Capture the cell that displays the provided text and extract its [X, Y] central coordinate. 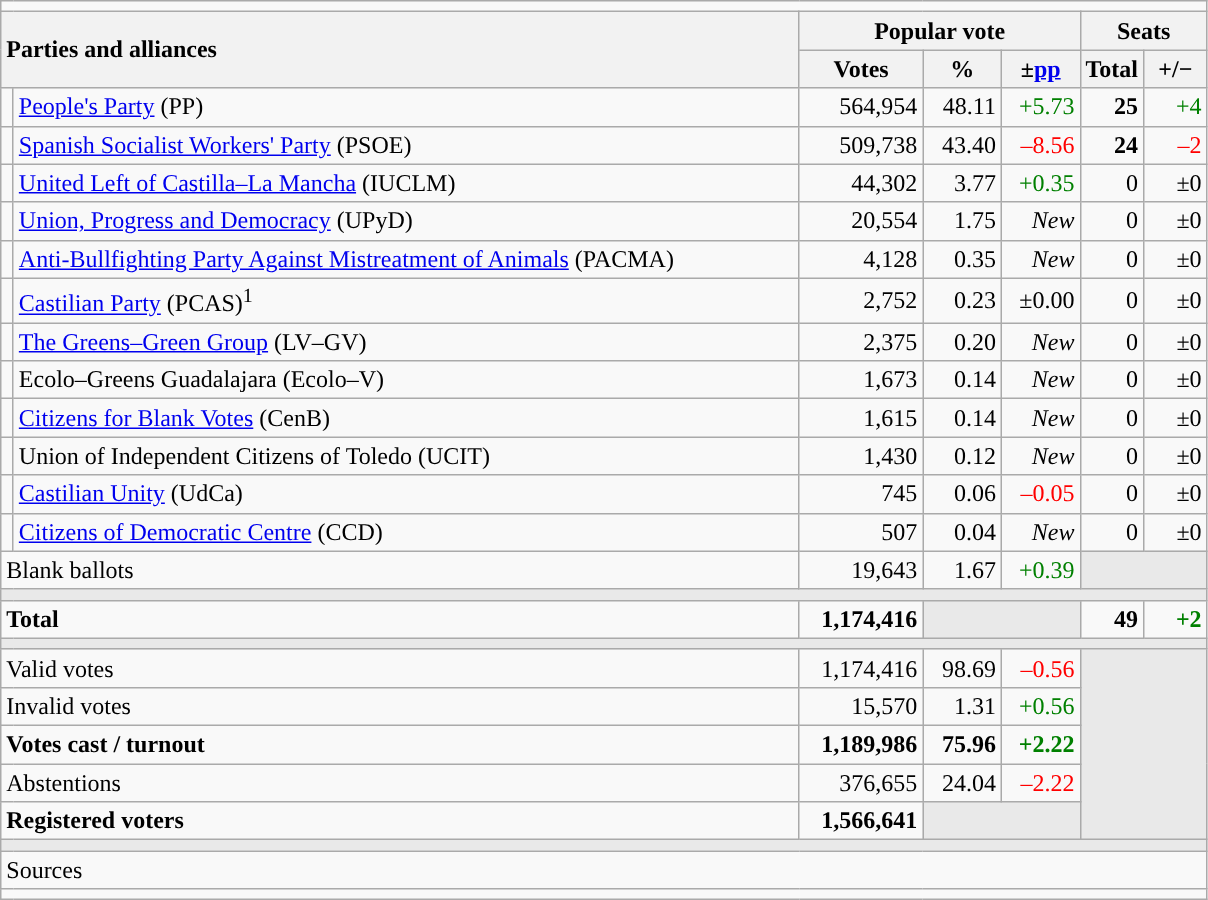
United Left of Castilla–La Mancha (IUCLM) [406, 183]
Blank ballots [400, 570]
0.20 [962, 342]
25 [1112, 107]
507 [861, 532]
43.40 [962, 145]
Anti-Bullfighting Party Against Mistreatment of Animals (PACMA) [406, 259]
–8.56 [1040, 145]
0.35 [962, 259]
±pp [1040, 69]
4,128 [861, 259]
Sources [604, 870]
0.23 [962, 300]
+2.22 [1040, 745]
24 [1112, 145]
19,643 [861, 570]
Castilian Unity (UdCa) [406, 494]
Parties and alliances [400, 50]
0.04 [962, 532]
564,954 [861, 107]
Abstentions [400, 783]
Registered voters [400, 821]
–2.22 [1040, 783]
Citizens for Blank Votes (CenB) [406, 418]
Votes [861, 69]
15,570 [861, 706]
0.06 [962, 494]
376,655 [861, 783]
49 [1112, 619]
1,189,986 [861, 745]
Ecolo–Greens Guadalajara (Ecolo–V) [406, 380]
Valid votes [400, 668]
1,673 [861, 380]
509,738 [861, 145]
+5.73 [1040, 107]
The Greens–Green Group (LV–GV) [406, 342]
44,302 [861, 183]
–0.05 [1040, 494]
1,566,641 [861, 821]
+0.56 [1040, 706]
Citizens of Democratic Centre (CCD) [406, 532]
75.96 [962, 745]
2,375 [861, 342]
People's Party (PP) [406, 107]
% [962, 69]
3.77 [962, 183]
–0.56 [1040, 668]
Union of Independent Citizens of Toledo (UCIT) [406, 456]
2,752 [861, 300]
+0.35 [1040, 183]
Union, Progress and Democracy (UPyD) [406, 221]
745 [861, 494]
98.69 [962, 668]
24.04 [962, 783]
+/− [1176, 69]
+2 [1176, 619]
Castilian Party (PCAS)1 [406, 300]
1.75 [962, 221]
Invalid votes [400, 706]
+4 [1176, 107]
Votes cast / turnout [400, 745]
1,615 [861, 418]
–2 [1176, 145]
20,554 [861, 221]
Popular vote [940, 31]
1,430 [861, 456]
Seats [1144, 31]
Spanish Socialist Workers' Party (PSOE) [406, 145]
0.12 [962, 456]
48.11 [962, 107]
1.67 [962, 570]
±0.00 [1040, 300]
+0.39 [1040, 570]
1.31 [962, 706]
